Locate the cell with the specified text and output its [x, y] center coordinate. 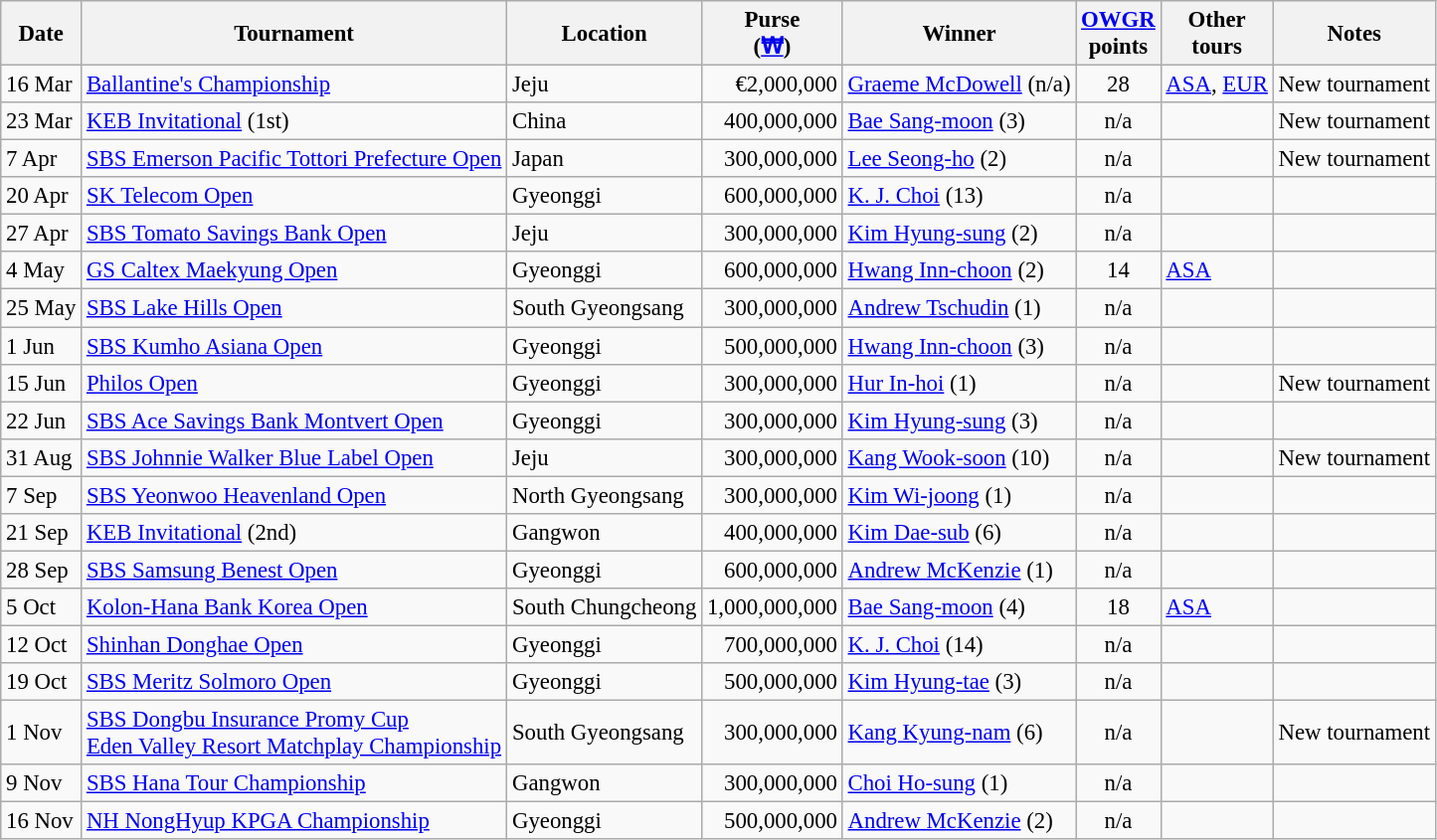
20 Apr [42, 196]
North Gyeongsang [605, 495]
31 Aug [42, 457]
19 Oct [42, 682]
ASA, EUR [1217, 84]
Kim Hyung-sung (3) [959, 420]
28 Sep [42, 570]
China [605, 121]
7 Apr [42, 159]
15 Jun [42, 383]
Japan [605, 159]
SK Telecom Open [294, 196]
Lee Seong-ho (2) [959, 159]
K. J. Choi (14) [959, 644]
12 Oct [42, 644]
NH NongHyup KPGA Championship [294, 821]
SBS Hana Tour Championship [294, 783]
SBS Lake Hills Open [294, 308]
18 [1118, 607]
Kang Kyung-nam (6) [959, 734]
Choi Ho-sung (1) [959, 783]
28 [1118, 84]
25 May [42, 308]
14 [1118, 271]
SBS Ace Savings Bank Montvert Open [294, 420]
SBS Emerson Pacific Tottori Prefecture Open [294, 159]
1 Jun [42, 346]
OWGRpoints [1118, 34]
SBS Yeonwoo Heavenland Open [294, 495]
Purse(₩) [773, 34]
Andrew McKenzie (1) [959, 570]
Andrew Tschudin (1) [959, 308]
Kang Wook-soon (10) [959, 457]
16 Nov [42, 821]
KEB Invitational (1st) [294, 121]
Location [605, 34]
22 Jun [42, 420]
Hur In-hoi (1) [959, 383]
5 Oct [42, 607]
Winner [959, 34]
SBS Dongbu Insurance Promy CupEden Valley Resort Matchplay Championship [294, 734]
Kim Hyung-tae (3) [959, 682]
21 Sep [42, 533]
SBS Samsung Benest Open [294, 570]
SBS Meritz Solmoro Open [294, 682]
Othertours [1217, 34]
KEB Invitational (2nd) [294, 533]
1,000,000,000 [773, 607]
GS Caltex Maekyung Open [294, 271]
€2,000,000 [773, 84]
Kim Wi-joong (1) [959, 495]
7 Sep [42, 495]
Shinhan Donghae Open [294, 644]
Tournament [294, 34]
Hwang Inn-choon (2) [959, 271]
9 Nov [42, 783]
Kim Hyung-sung (2) [959, 234]
4 May [42, 271]
Graeme McDowell (n/a) [959, 84]
700,000,000 [773, 644]
Kolon-Hana Bank Korea Open [294, 607]
Andrew McKenzie (2) [959, 821]
23 Mar [42, 121]
Kim Dae-sub (6) [959, 533]
Philos Open [294, 383]
SBS Tomato Savings Bank Open [294, 234]
27 Apr [42, 234]
Hwang Inn-choon (3) [959, 346]
K. J. Choi (13) [959, 196]
Date [42, 34]
Notes [1354, 34]
SBS Kumho Asiana Open [294, 346]
South Chungcheong [605, 607]
Ballantine's Championship [294, 84]
Bae Sang-moon (3) [959, 121]
Bae Sang-moon (4) [959, 607]
1 Nov [42, 734]
16 Mar [42, 84]
SBS Johnnie Walker Blue Label Open [294, 457]
